Return the [X, Y] coordinate for the center point of the cell that contains the specified text.  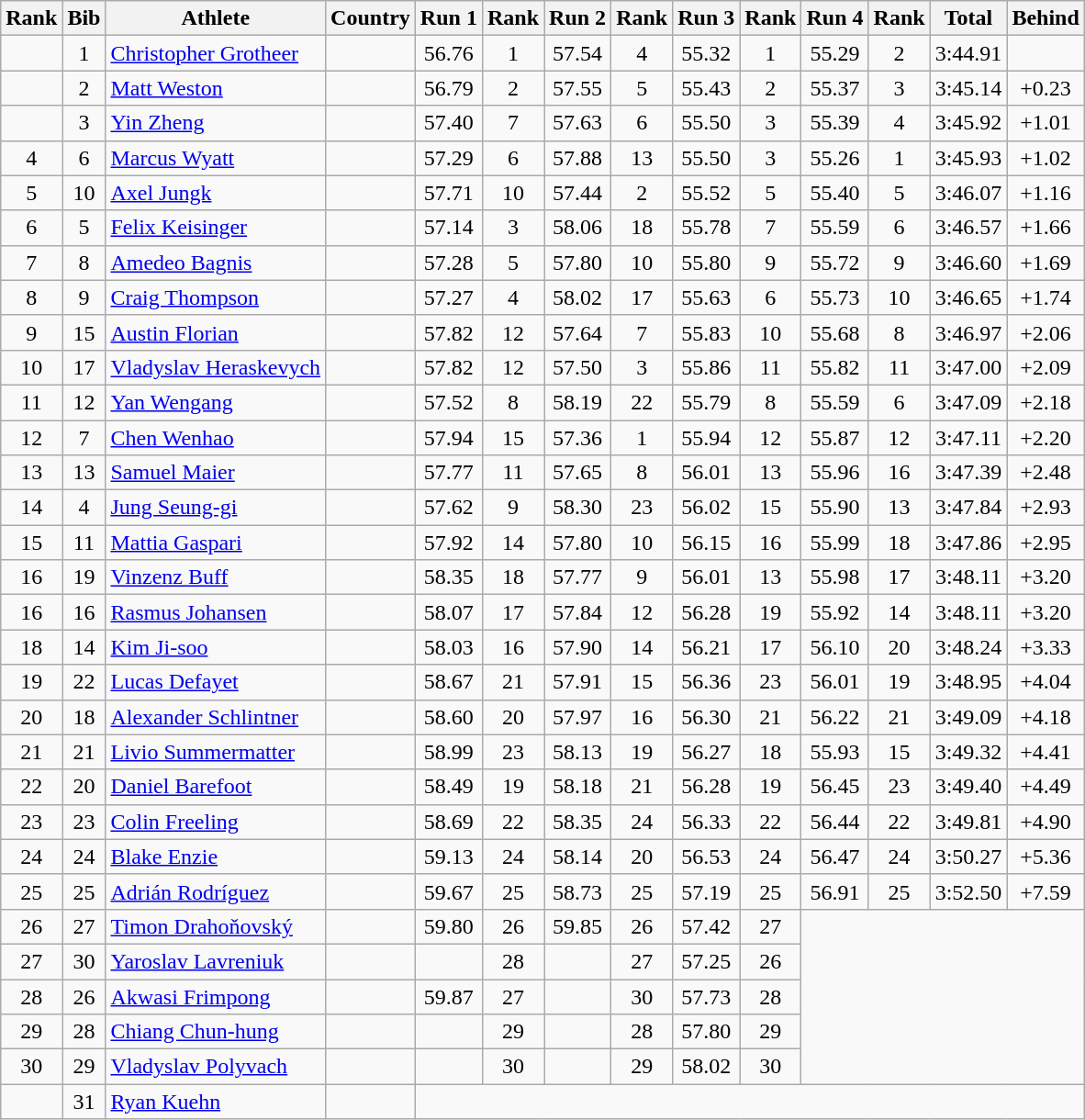
Run 4 [835, 18]
+4.90 [1046, 822]
Ryan Kuehn [216, 1102]
Chen Wenhao [216, 438]
58.18 [578, 787]
Yan Wengang [216, 402]
3:47.84 [968, 508]
3:47.09 [968, 402]
Lucas Defayet [216, 682]
57.50 [578, 367]
3:46.65 [968, 297]
3:45.93 [968, 158]
58.07 [448, 612]
Livio Summermatter [216, 752]
Blake Enzie [216, 857]
+1.66 [1046, 228]
Adrián Rodríguez [216, 891]
55.32 [707, 53]
Alexander Schlintner [216, 717]
58.49 [448, 787]
Athlete [216, 18]
3:47.39 [968, 473]
55.98 [835, 577]
57.28 [448, 263]
57.92 [448, 543]
58.19 [578, 402]
58.73 [578, 891]
55.37 [835, 88]
57.65 [578, 473]
56.79 [448, 88]
Austin Florian [216, 332]
59.13 [448, 857]
+2.18 [1046, 402]
55.79 [707, 402]
Samuel Maier [216, 473]
+7.59 [1046, 891]
57.29 [448, 158]
Jung Seung-gi [216, 508]
58.06 [578, 228]
+1.16 [1046, 193]
55.94 [707, 438]
Amedeo Bagnis [216, 263]
Timon Drahoňovský [216, 926]
57.14 [448, 228]
56.30 [707, 717]
+2.20 [1046, 438]
56.44 [835, 822]
57.52 [448, 402]
+4.04 [1046, 682]
57.36 [578, 438]
55.86 [707, 367]
57.27 [448, 297]
56.22 [835, 717]
55.78 [707, 228]
Craig Thompson [216, 297]
55.87 [835, 438]
55.99 [835, 543]
3:47.86 [968, 543]
59.67 [448, 891]
+4.18 [1046, 717]
57.88 [578, 158]
58.69 [448, 822]
Total [968, 18]
58.60 [448, 717]
55.72 [835, 263]
55.29 [835, 53]
57.71 [448, 193]
Vinzenz Buff [216, 577]
58.13 [578, 752]
58.03 [448, 647]
55.90 [835, 508]
57.42 [707, 926]
57.54 [578, 53]
57.25 [707, 961]
56.15 [707, 543]
57.19 [707, 891]
3:45.92 [968, 123]
Axel Jungk [216, 193]
55.63 [707, 297]
58.99 [448, 752]
Vladyslav Polyvach [216, 1067]
3:46.60 [968, 263]
56.36 [707, 682]
57.62 [448, 508]
56.53 [707, 857]
55.93 [835, 752]
Run 1 [448, 18]
59.80 [448, 926]
55.52 [707, 193]
55.43 [707, 88]
56.02 [707, 508]
57.55 [578, 88]
57.63 [578, 123]
Felix Keisinger [216, 228]
58.14 [578, 857]
55.92 [835, 612]
55.96 [835, 473]
+4.49 [1046, 787]
3:52.50 [968, 891]
55.26 [835, 158]
+1.02 [1046, 158]
55.80 [707, 263]
3:49.09 [968, 717]
+2.95 [1046, 543]
+1.74 [1046, 297]
56.45 [835, 787]
57.90 [578, 647]
55.39 [835, 123]
57.73 [707, 996]
59.87 [448, 996]
56.21 [707, 647]
Vladyslav Heraskevych [216, 367]
57.44 [578, 193]
56.27 [707, 752]
3:44.91 [968, 53]
56.10 [835, 647]
Akwasi Frimpong [216, 996]
3:49.81 [968, 822]
+1.69 [1046, 263]
56.91 [835, 891]
Bib [84, 18]
Country [371, 18]
3:46.97 [968, 332]
3:49.32 [968, 752]
Chiang Chun-hung [216, 1032]
Colin Freeling [216, 822]
58.30 [578, 508]
Yaroslav Lavreniuk [216, 961]
Matt Weston [216, 88]
57.40 [448, 123]
57.94 [448, 438]
3:46.57 [968, 228]
+0.23 [1046, 88]
3:48.95 [968, 682]
55.83 [707, 332]
3:49.40 [968, 787]
56.47 [835, 857]
Run 2 [578, 18]
Yin Zheng [216, 123]
+2.06 [1046, 332]
+5.36 [1046, 857]
+4.41 [1046, 752]
59.85 [578, 926]
3:46.07 [968, 193]
57.97 [578, 717]
Marcus Wyatt [216, 158]
3:45.14 [968, 88]
Mattia Gaspari [216, 543]
58.67 [448, 682]
Kim Ji-soo [216, 647]
Run 3 [707, 18]
55.73 [835, 297]
31 [84, 1102]
57.84 [578, 612]
57.91 [578, 682]
Christopher Grotheer [216, 53]
56.76 [448, 53]
56.33 [707, 822]
3:47.00 [968, 367]
3:50.27 [968, 857]
+2.48 [1046, 473]
+3.33 [1046, 647]
57.64 [578, 332]
55.40 [835, 193]
3:47.11 [968, 438]
Daniel Barefoot [216, 787]
3:48.24 [968, 647]
Behind [1046, 18]
55.68 [835, 332]
+2.93 [1046, 508]
55.82 [835, 367]
+2.09 [1046, 367]
Rasmus Johansen [216, 612]
+1.01 [1046, 123]
